Determine the (x, y) coordinate at the center of the cell enclosing the given text.  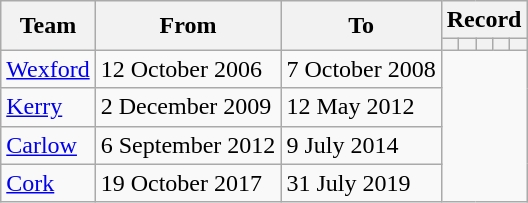
To (361, 26)
31 July 2019 (361, 183)
Team (48, 26)
Kerry (48, 107)
Cork (48, 183)
Record (484, 20)
6 September 2012 (188, 145)
12 May 2012 (361, 107)
Carlow (48, 145)
From (188, 26)
2 December 2009 (188, 107)
Wexford (48, 69)
19 October 2017 (188, 183)
7 October 2008 (361, 69)
12 October 2006 (188, 69)
9 July 2014 (361, 145)
